From the cell containing the given text, extract its center point as [x, y] coordinate. 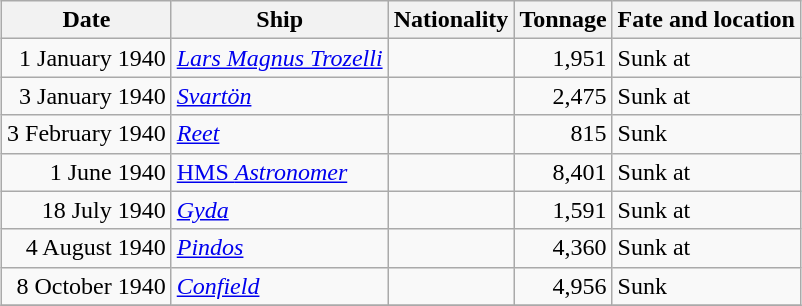
Fate and location [706, 20]
18 July 1940 [87, 210]
4,956 [563, 286]
4,360 [563, 248]
Svartön [280, 96]
4 August 1940 [87, 248]
Date [87, 20]
Ship [280, 20]
Confield [280, 286]
Nationality [451, 20]
1 January 1940 [87, 58]
1 June 1940 [87, 172]
Gyda [280, 210]
1,951 [563, 58]
1,591 [563, 210]
815 [563, 134]
3 January 1940 [87, 96]
Lars Magnus Trozelli [280, 58]
Pindos [280, 248]
Reet [280, 134]
8,401 [563, 172]
2,475 [563, 96]
HMS Astronomer [280, 172]
3 February 1940 [87, 134]
8 October 1940 [87, 286]
Tonnage [563, 20]
